Determine the (X, Y) coordinate at the center of the cell enclosing the given text.  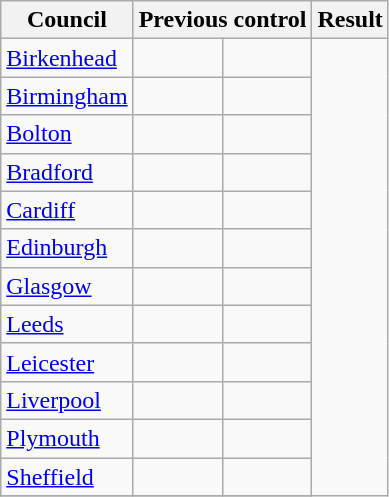
Bolton (67, 134)
Birkenhead (67, 58)
Result (350, 20)
Council (67, 20)
Sheffield (67, 477)
Leeds (67, 324)
Edinburgh (67, 248)
Glasgow (67, 286)
Birmingham (67, 96)
Leicester (67, 362)
Bradford (67, 172)
Previous control (222, 20)
Cardiff (67, 210)
Plymouth (67, 438)
Liverpool (67, 400)
